Return the (x, y) coordinate for the center point of the cell that contains the specified text.  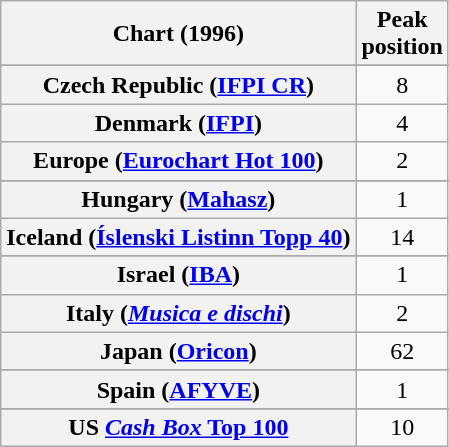
US Cash Box Top 100 (178, 427)
62 (402, 351)
Czech Republic (IFPI CR) (178, 85)
Europe (Eurochart Hot 100) (178, 161)
Peakposition (402, 34)
8 (402, 85)
Hungary (Mahasz) (178, 199)
Denmark (IFPI) (178, 123)
4 (402, 123)
Japan (Oricon) (178, 351)
10 (402, 427)
Iceland (Íslenski Listinn Topp 40) (178, 237)
14 (402, 237)
Spain (AFYVE) (178, 389)
Chart (1996) (178, 34)
Italy (Musica e dischi) (178, 313)
Israel (IBA) (178, 275)
